Detect which cell encompasses the target text, then output its [x, y] center coordinate. 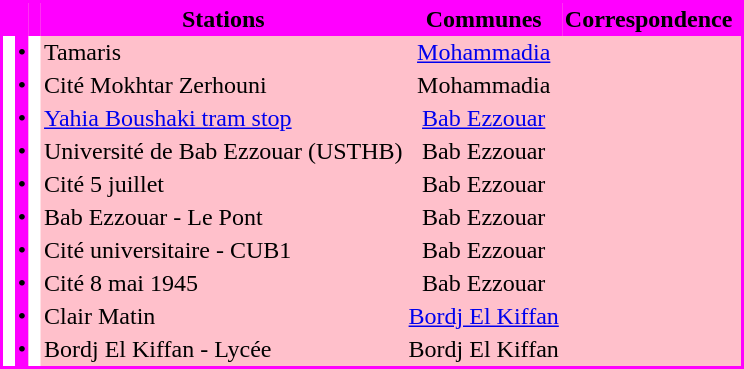
Bab Ezzouar - Le Pont [224, 218]
Université de Bab Ezzouar (USTHB) [224, 152]
Tamaris [224, 52]
Cité universitaire - CUB1 [224, 250]
Cité 8 mai 1945 [224, 284]
Communes [484, 20]
Cité Mokhtar Zerhouni [224, 86]
Stations [224, 20]
Correspondence [649, 20]
Clair Matin [224, 316]
Yahia Boushaki tram stop [224, 118]
Bordj El Kiffan - Lycée [224, 350]
Cité 5 juillet [224, 184]
